Pinpoint the cell where the given text exists, returning its (X, Y) midpoint coordinate. 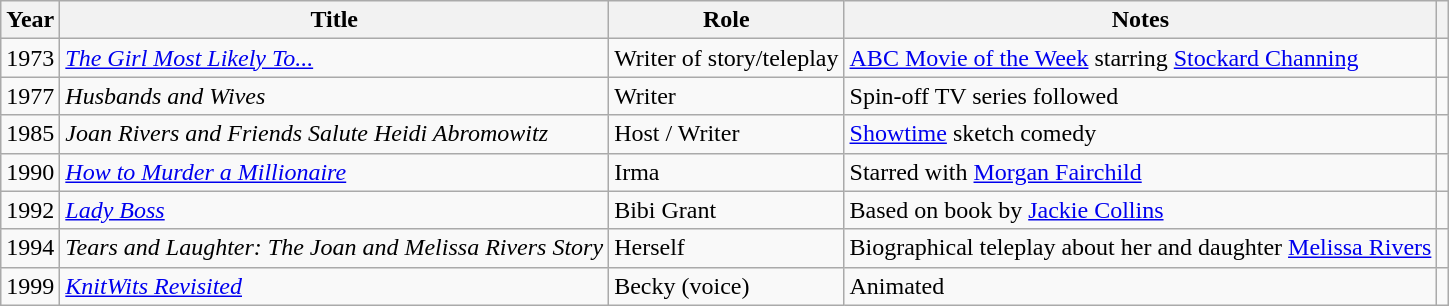
Spin-off TV series followed (1140, 96)
Writer of story/teleplay (726, 58)
Irma (726, 172)
Role (726, 20)
1999 (30, 286)
Husbands and Wives (334, 96)
Writer (726, 96)
Becky (voice) (726, 286)
Based on book by Jackie Collins (1140, 210)
1994 (30, 248)
Host / Writer (726, 134)
1990 (30, 172)
Showtime sketch comedy (1140, 134)
Year (30, 20)
1992 (30, 210)
Title (334, 20)
Lady Boss (334, 210)
Notes (1140, 20)
Animated (1140, 286)
Bibi Grant (726, 210)
KnitWits Revisited (334, 286)
1977 (30, 96)
Herself (726, 248)
Joan Rivers and Friends Salute Heidi Abromowitz (334, 134)
1985 (30, 134)
1973 (30, 58)
Tears and Laughter: The Joan and Melissa Rivers Story (334, 248)
Starred with Morgan Fairchild (1140, 172)
Biographical teleplay about her and daughter Melissa Rivers (1140, 248)
The Girl Most Likely To... (334, 58)
ABC Movie of the Week starring Stockard Channing (1140, 58)
How to Murder a Millionaire (334, 172)
